Identify which cell holds the provided text, then report its (x, y) central coordinate. 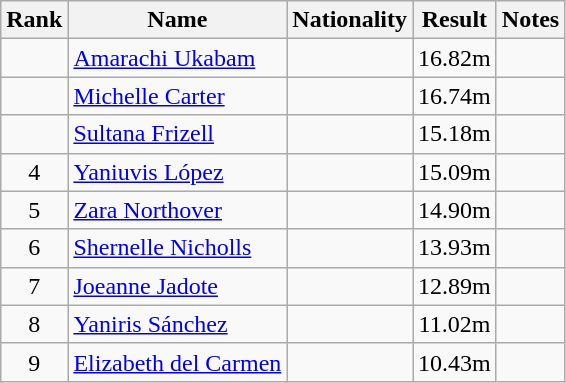
11.02m (455, 324)
Michelle Carter (178, 96)
15.18m (455, 134)
Shernelle Nicholls (178, 248)
Name (178, 20)
Notes (530, 20)
14.90m (455, 210)
Zara Northover (178, 210)
Nationality (350, 20)
4 (34, 172)
8 (34, 324)
6 (34, 248)
5 (34, 210)
Yaniuvis López (178, 172)
Result (455, 20)
12.89m (455, 286)
Sultana Frizell (178, 134)
10.43m (455, 362)
Rank (34, 20)
15.09m (455, 172)
16.82m (455, 58)
9 (34, 362)
Joeanne Jadote (178, 286)
Yaniris Sánchez (178, 324)
Amarachi Ukabam (178, 58)
Elizabeth del Carmen (178, 362)
13.93m (455, 248)
7 (34, 286)
16.74m (455, 96)
